Pinpoint the cell where the given text exists, returning its (x, y) midpoint coordinate. 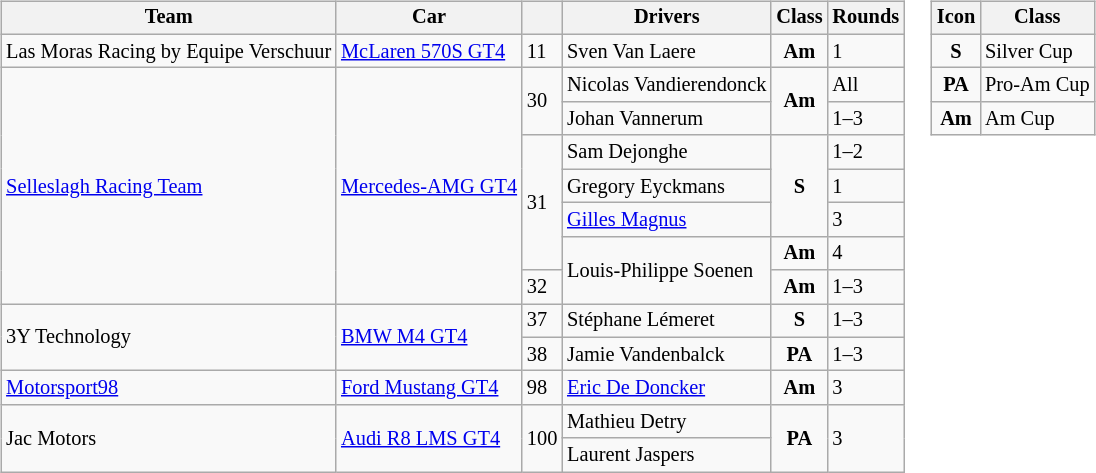
Team (168, 18)
Motorsport98 (168, 388)
Rounds (866, 18)
Mercedes-AMG GT4 (429, 186)
1–2 (866, 152)
BMW M4 GT4 (429, 338)
Gilles Magnus (666, 220)
Sam Dejonghe (666, 152)
Sven Van Laere (666, 51)
Laurent Jaspers (666, 455)
Icon (956, 18)
All (866, 85)
Jamie Vandenbalck (666, 354)
Silver Cup (1037, 51)
Audi R8 LMS GT4 (429, 438)
98 (542, 388)
32 (542, 287)
11 (542, 51)
Jac Motors (168, 438)
Nicolas Vandierendonck (666, 85)
Gregory Eyckmans (666, 186)
Ford Mustang GT4 (429, 388)
31 (542, 202)
Eric De Doncker (666, 388)
4 (866, 253)
Drivers (666, 18)
37 (542, 321)
Am Cup (1037, 119)
38 (542, 354)
Selleslagh Racing Team (168, 186)
Stéphane Lémeret (666, 321)
Mathieu Detry (666, 422)
Car (429, 18)
Pro-Am Cup (1037, 85)
Johan Vannerum (666, 119)
3Y Technology (168, 338)
McLaren 570S GT4 (429, 51)
100 (542, 438)
Louis-Philippe Soenen (666, 270)
Las Moras Racing by Equipe Verschuur (168, 51)
30 (542, 102)
